Pinpoint the cell where the given text exists, returning its (X, Y) midpoint coordinate. 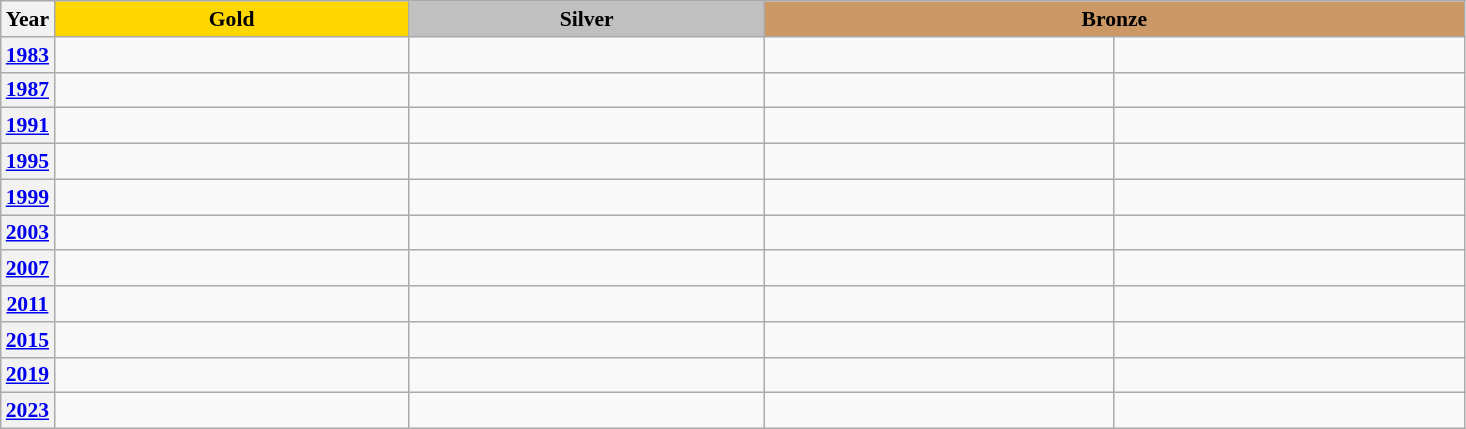
Bronze (1114, 19)
2015 (28, 340)
1983 (28, 55)
1991 (28, 126)
1995 (28, 162)
2023 (28, 411)
Gold (232, 19)
2003 (28, 233)
1987 (28, 90)
Year (28, 19)
2007 (28, 269)
Silver (586, 19)
2011 (28, 304)
2019 (28, 375)
1999 (28, 197)
